Provide the (X, Y) coordinate of the cell's center where the given text is located.  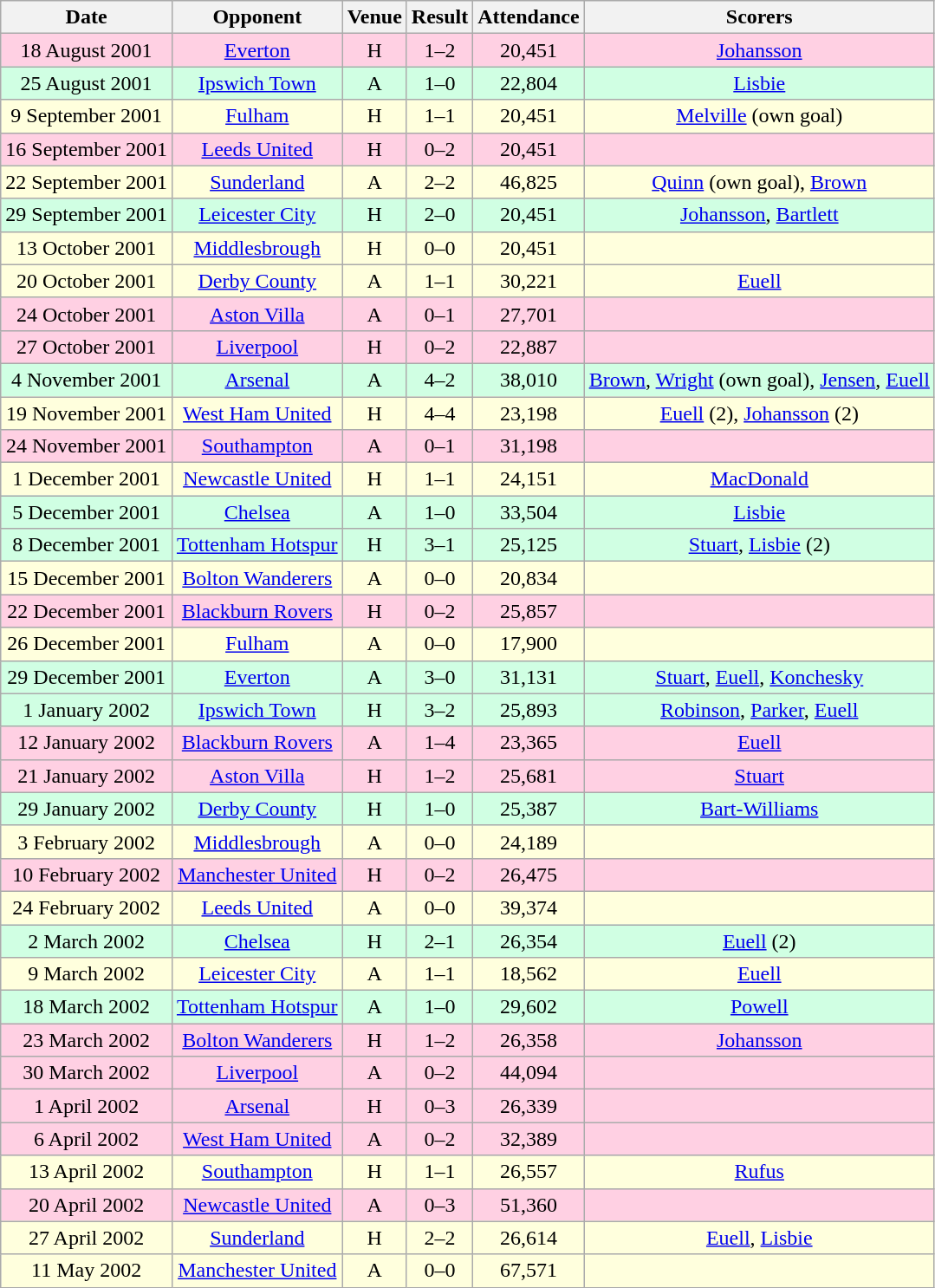
3–1 (439, 545)
Euell (2) (759, 940)
5 December 2001 (87, 512)
Powell (759, 1007)
39,374 (529, 907)
20 October 2001 (87, 281)
29 December 2001 (87, 677)
4–4 (439, 413)
26 December 2001 (87, 644)
Date (87, 17)
2 March 2002 (87, 940)
30 March 2002 (87, 1073)
20,834 (529, 578)
Brown, Wright (own goal), Jensen, Euell (759, 380)
Melville (own goal) (759, 116)
20 April 2002 (87, 1205)
Quinn (own goal), Brown (759, 182)
22 December 2001 (87, 611)
24 October 2001 (87, 314)
26,358 (529, 1040)
Bart-Williams (759, 809)
3–2 (439, 710)
MacDonald (759, 479)
67,571 (529, 1271)
Rufus (759, 1172)
32,389 (529, 1139)
Stuart (759, 776)
Scorers (759, 17)
Euell (2), Johansson (2) (759, 413)
Result (439, 17)
26,475 (529, 875)
12 January 2002 (87, 743)
1 December 2001 (87, 479)
25,125 (529, 545)
26,614 (529, 1238)
25,893 (529, 710)
30,221 (529, 281)
25,681 (529, 776)
3–0 (439, 677)
1 April 2002 (87, 1106)
Stuart, Euell, Konchesky (759, 677)
29 September 2001 (87, 215)
Robinson, Parker, Euell (759, 710)
18 August 2001 (87, 50)
24,189 (529, 842)
44,094 (529, 1073)
29,602 (529, 1007)
26,354 (529, 940)
25,857 (529, 611)
18 March 2002 (87, 1007)
13 October 2001 (87, 248)
26,557 (529, 1172)
21 January 2002 (87, 776)
2–0 (439, 215)
13 April 2002 (87, 1172)
10 February 2002 (87, 875)
15 December 2001 (87, 578)
3 February 2002 (87, 842)
6 April 2002 (87, 1139)
24 November 2001 (87, 446)
27 October 2001 (87, 347)
22 September 2001 (87, 182)
27 April 2002 (87, 1238)
29 January 2002 (87, 809)
9 September 2001 (87, 116)
23 March 2002 (87, 1040)
1–4 (439, 743)
23,198 (529, 413)
25,387 (529, 809)
4–2 (439, 380)
11 May 2002 (87, 1271)
Attendance (529, 17)
Venue (374, 17)
31,131 (529, 677)
16 September 2001 (87, 149)
31,198 (529, 446)
4 November 2001 (87, 380)
24 February 2002 (87, 907)
27,701 (529, 314)
Euell, Lisbie (759, 1238)
26,339 (529, 1106)
22,804 (529, 83)
46,825 (529, 182)
24,151 (529, 479)
1 January 2002 (87, 710)
33,504 (529, 512)
19 November 2001 (87, 413)
17,900 (529, 644)
22,887 (529, 347)
9 March 2002 (87, 974)
Johansson, Bartlett (759, 215)
8 December 2001 (87, 545)
18,562 (529, 974)
23,365 (529, 743)
38,010 (529, 380)
2–1 (439, 940)
Stuart, Lisbie (2) (759, 545)
51,360 (529, 1205)
Opponent (256, 17)
25 August 2001 (87, 83)
